Return (X, Y) of the center of cell containing provided text 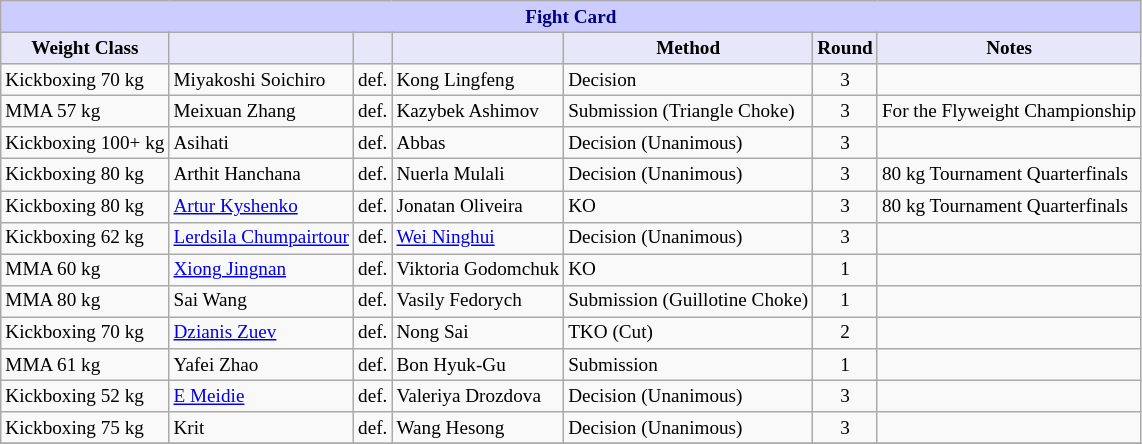
MMA 57 kg (85, 111)
Kickboxing 52 kg (85, 396)
Artur Kyshenko (262, 206)
For the Flyweight Championship (1008, 111)
Meixuan Zhang (262, 111)
Nong Sai (478, 333)
Arthit Hanchana (262, 175)
Kazybek Ashimov (478, 111)
MMA 80 kg (85, 301)
Weight Class (85, 48)
Notes (1008, 48)
Jonatan Oliveira (478, 206)
Xiong Jingnan (262, 270)
2 (846, 333)
Valeriya Drozdova (478, 396)
Kickboxing 100+ kg (85, 143)
Round (846, 48)
Wei Ninghui (478, 238)
Submission (688, 365)
Kickboxing 75 kg (85, 428)
Method (688, 48)
Miyakoshi Soichiro (262, 80)
Abbas (478, 143)
Dzianis Zuev (262, 333)
Submission (Guillotine Choke) (688, 301)
MMA 61 kg (85, 365)
Bon Hyuk-Gu (478, 365)
Fight Card (571, 17)
Lerdsila Chumpairtour (262, 238)
Krit (262, 428)
Asihati (262, 143)
MMA 60 kg (85, 270)
Submission (Triangle Choke) (688, 111)
Sai Wang (262, 301)
Nuerla Mulali (478, 175)
Yafei Zhao (262, 365)
Viktoria Godomchuk (478, 270)
TKO (Cut) (688, 333)
E Meidie (262, 396)
Kong Lingfeng (478, 80)
Kickboxing 62 kg (85, 238)
Decision (688, 80)
Wang Hesong (478, 428)
Vasily Fedorych (478, 301)
